From the cell containing the given text, extract its center point as [X, Y] coordinate. 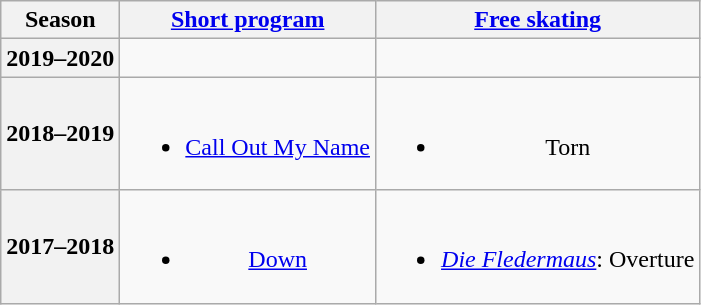
2018–2019 [60, 134]
Season [60, 20]
Down [248, 246]
Free skating [538, 20]
Call Out My Name [248, 134]
2019–2020 [60, 58]
Die Fledermaus: Overture [538, 246]
Short program [248, 20]
2017–2018 [60, 246]
Torn [538, 134]
